Find where the given text appears and provide that cell's center as (X, Y) coordinate. 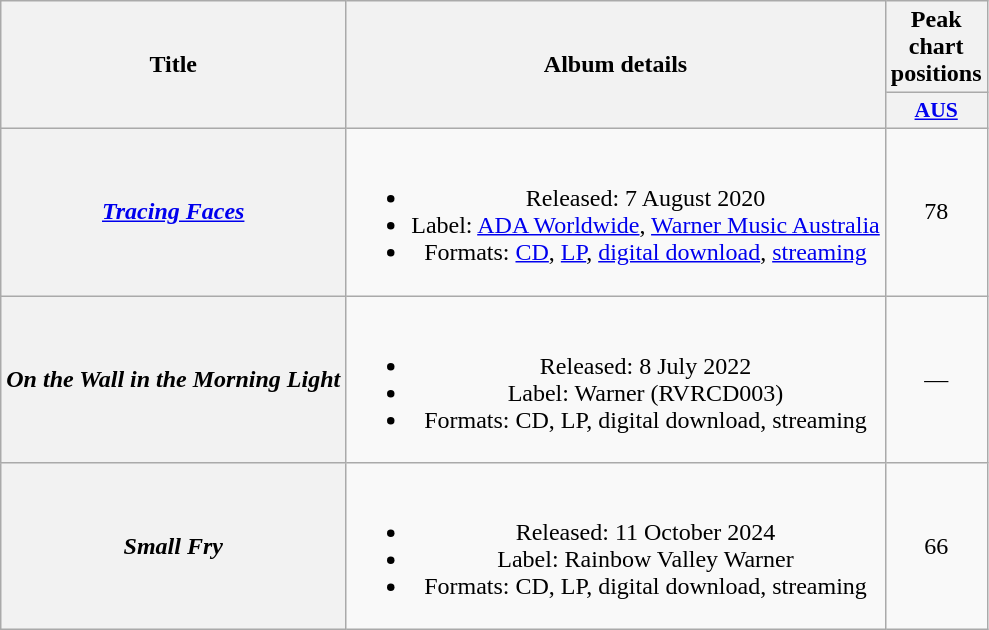
On the Wall in the Morning Light (174, 380)
Released: 7 August 2020Label: ADA Worldwide, Warner Music AustraliaFormats: CD, LP, digital download, streaming (616, 212)
Small Fry (174, 546)
Released: 8 July 2022Label: Warner (RVRCD003)Formats: CD, LP, digital download, streaming (616, 380)
AUS (936, 111)
78 (936, 212)
Peak chart positions (936, 47)
Album details (616, 65)
Released: 11 October 2024Label: Rainbow Valley WarnerFormats: CD, LP, digital download, streaming (616, 546)
66 (936, 546)
Tracing Faces (174, 212)
Title (174, 65)
— (936, 380)
